Return (x, y) of the center of cell containing provided text 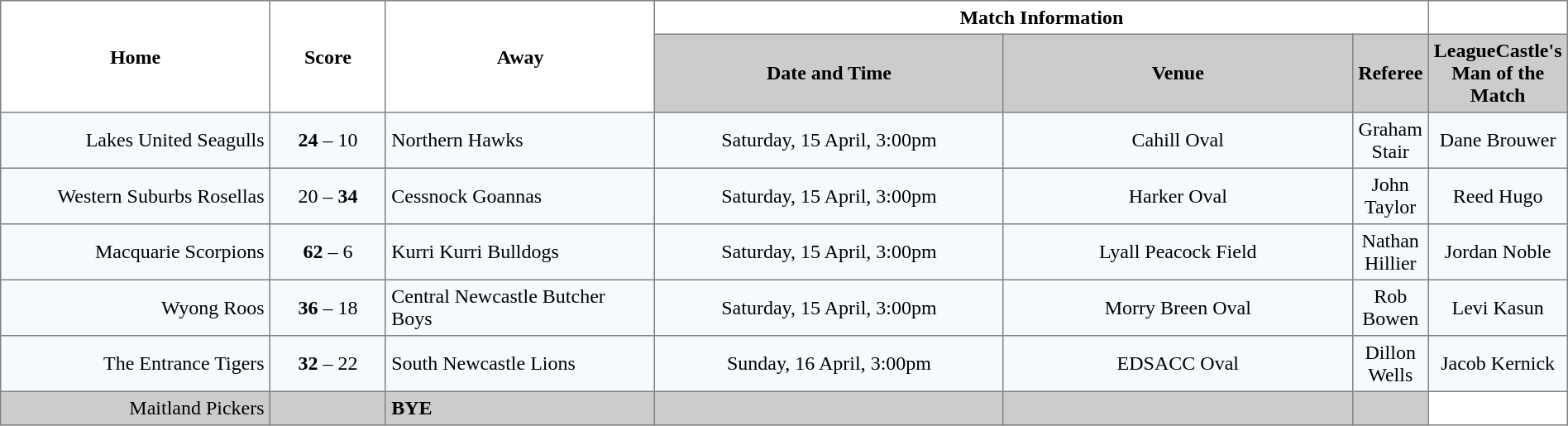
Morry Breen Oval (1178, 308)
The Entrance Tigers (136, 364)
Kurri Kurri Bulldogs (519, 252)
EDSACC Oval (1178, 364)
Away (519, 56)
Harker Oval (1178, 196)
Levi Kasun (1498, 308)
20 – 34 (327, 196)
Referee (1390, 73)
Venue (1178, 73)
Score (327, 56)
BYE (519, 408)
Nathan Hillier (1390, 252)
Northern Hawks (519, 141)
Dane Brouwer (1498, 141)
John Taylor (1390, 196)
32 – 22 (327, 364)
Cahill Oval (1178, 141)
Jacob Kernick (1498, 364)
Rob Bowen (1390, 308)
LeagueCastle's Man of the Match (1498, 73)
Date and Time (829, 73)
Dillon Wells (1390, 364)
Home (136, 56)
36 – 18 (327, 308)
South Newcastle Lions (519, 364)
Cessnock Goannas (519, 196)
62 – 6 (327, 252)
Jordan Noble (1498, 252)
Wyong Roos (136, 308)
Lakes United Seagulls (136, 141)
Match Information (1042, 17)
Sunday, 16 April, 3:00pm (829, 364)
Central Newcastle Butcher Boys (519, 308)
Lyall Peacock Field (1178, 252)
Graham Stair (1390, 141)
Western Suburbs Rosellas (136, 196)
Macquarie Scorpions (136, 252)
24 – 10 (327, 141)
Maitland Pickers (136, 408)
Reed Hugo (1498, 196)
